Extract the (X, Y) coordinate from the center of the cell holding the provided text.  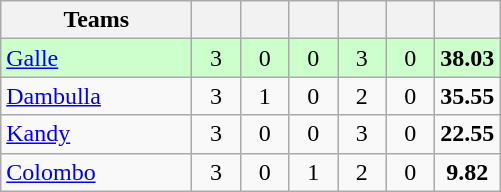
9.82 (468, 172)
22.55 (468, 134)
35.55 (468, 96)
38.03 (468, 58)
Teams (96, 20)
Colombo (96, 172)
Galle (96, 58)
Kandy (96, 134)
Dambulla (96, 96)
